Return the [X, Y] coordinate for the center point of the cell that contains the specified text.  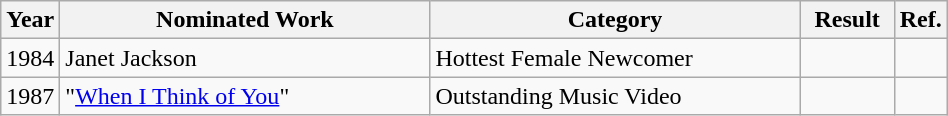
Hottest Female Newcomer [615, 58]
"When I Think of You" [245, 96]
Year [30, 20]
1984 [30, 58]
Ref. [920, 20]
Outstanding Music Video [615, 96]
Janet Jackson [245, 58]
1987 [30, 96]
Category [615, 20]
Result [847, 20]
Nominated Work [245, 20]
